Pinpoint the cell where the given text exists, returning its (x, y) midpoint coordinate. 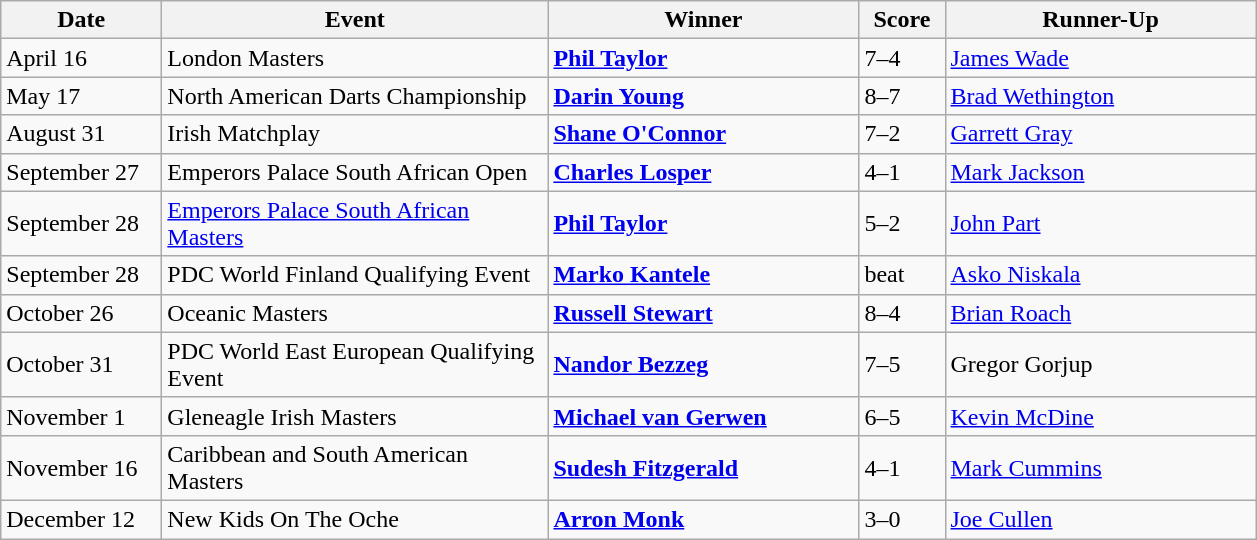
Emperors Palace South African Open (355, 172)
Runner-Up (1100, 20)
Russell Stewart (704, 313)
6–5 (902, 416)
Shane O'Connor (704, 134)
7–2 (902, 134)
Brian Roach (1100, 313)
8–7 (902, 96)
Score (902, 20)
Oceanic Masters (355, 313)
Caribbean and South American Masters (355, 468)
Joe Cullen (1100, 519)
Marko Kantele (704, 275)
beat (902, 275)
London Masters (355, 58)
Charles Losper (704, 172)
Darin Young (704, 96)
New Kids On The Oche (355, 519)
May 17 (82, 96)
Garrett Gray (1100, 134)
Mark Jackson (1100, 172)
October 26 (82, 313)
7–5 (902, 364)
Date (82, 20)
North American Darts Championship (355, 96)
Event (355, 20)
8–4 (902, 313)
Nandor Bezzeg (704, 364)
Gleneagle Irish Masters (355, 416)
Winner (704, 20)
PDC World Finland Qualifying Event (355, 275)
Irish Matchplay (355, 134)
Emperors Palace South African Masters (355, 224)
James Wade (1100, 58)
October 31 (82, 364)
November 16 (82, 468)
Arron Monk (704, 519)
November 1 (82, 416)
5–2 (902, 224)
Mark Cummins (1100, 468)
September 27 (82, 172)
3–0 (902, 519)
April 16 (82, 58)
Sudesh Fitzgerald (704, 468)
Brad Wethington (1100, 96)
Asko Niskala (1100, 275)
PDC World East European Qualifying Event (355, 364)
7–4 (902, 58)
John Part (1100, 224)
December 12 (82, 519)
Gregor Gorjup (1100, 364)
Kevin McDine (1100, 416)
August 31 (82, 134)
Michael van Gerwen (704, 416)
